Locate the cell with the specified text and output its [x, y] center coordinate. 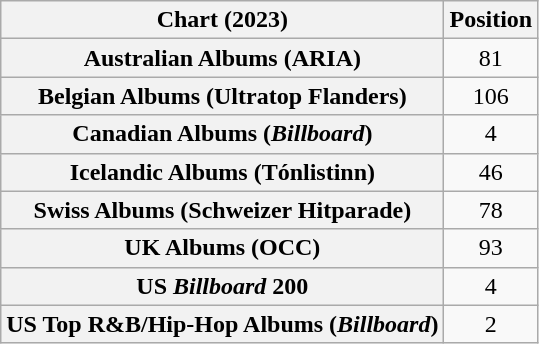
93 [491, 248]
US Top R&B/Hip-Hop Albums (Billboard) [222, 324]
Australian Albums (ARIA) [222, 58]
78 [491, 210]
Canadian Albums (Billboard) [222, 134]
UK Albums (OCC) [222, 248]
Icelandic Albums (Tónlistinn) [222, 172]
Swiss Albums (Schweizer Hitparade) [222, 210]
106 [491, 96]
US Billboard 200 [222, 286]
Position [491, 20]
2 [491, 324]
Belgian Albums (Ultratop Flanders) [222, 96]
Chart (2023) [222, 20]
46 [491, 172]
81 [491, 58]
